Locate the cell with the specified text and output its [x, y] center coordinate. 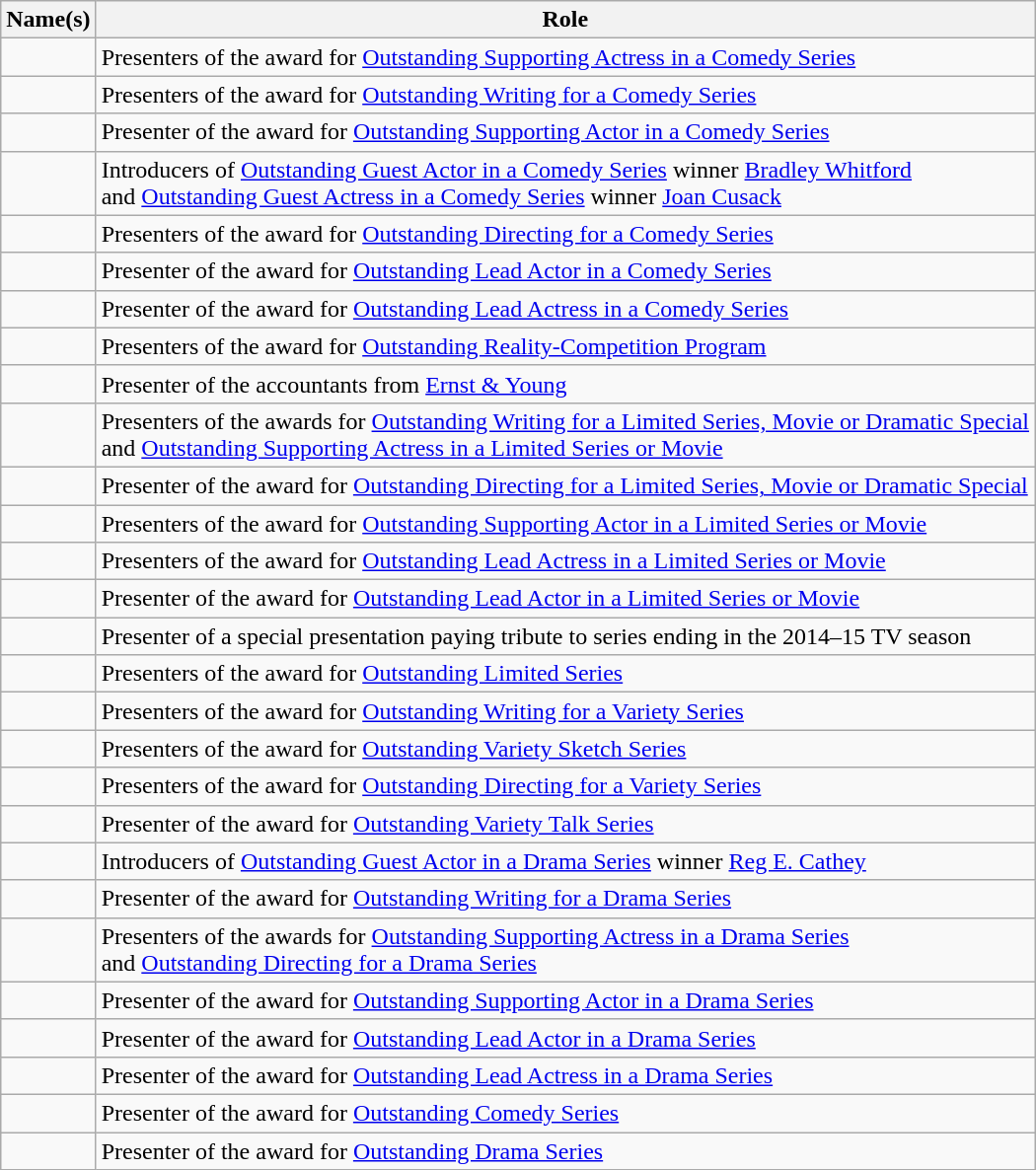
Name(s) [48, 20]
Presenters of the award for Outstanding Directing for a Variety Series [564, 786]
Presenter of the award for Outstanding Lead Actress in a Comedy Series [564, 309]
Presenters of the award for Outstanding Variety Sketch Series [564, 749]
Presenters of the award for Outstanding Reality-Competition Program [564, 346]
Presenters of the award for Outstanding Limited Series [564, 674]
Presenter of the accountants from Ernst & Young [564, 384]
Introducers of Outstanding Guest Actor in a Comedy Series winner Bradley Whitford and Outstanding Guest Actress in a Comedy Series winner Joan Cusack [564, 183]
Presenter of the award for Outstanding Supporting Actor in a Drama Series [564, 1000]
Presenter of a special presentation paying tribute to series ending in the 2014–15 TV season [564, 636]
Presenter of the award for Outstanding Variety Talk Series [564, 824]
Presenter of the award for Outstanding Lead Actor in a Limited Series or Movie [564, 599]
Presenters of the award for Outstanding Writing for a Comedy Series [564, 95]
Presenter of the award for Outstanding Comedy Series [564, 1113]
Introducers of Outstanding Guest Actor in a Drama Series winner Reg E. Cathey [564, 861]
Presenter of the award for Outstanding Drama Series [564, 1151]
Presenter of the award for Outstanding Directing for a Limited Series, Movie or Dramatic Special [564, 485]
Presenters of the award for Outstanding Supporting Actor in a Limited Series or Movie [564, 524]
Presenters of the awards for Outstanding Supporting Actress in a Drama Series and Outstanding Directing for a Drama Series [564, 949]
Presenter of the award for Outstanding Supporting Actor in a Comedy Series [564, 132]
Presenters of the award for Outstanding Directing for a Comedy Series [564, 234]
Presenter of the award for Outstanding Lead Actress in a Drama Series [564, 1075]
Presenter of the award for Outstanding Writing for a Drama Series [564, 899]
Presenter of the award for Outstanding Lead Actor in a Comedy Series [564, 271]
Presenters of the award for Outstanding Writing for a Variety Series [564, 711]
Role [564, 20]
Presenter of the award for Outstanding Lead Actor in a Drama Series [564, 1038]
Presenters of the award for Outstanding Lead Actress in a Limited Series or Movie [564, 561]
Presenters of the award for Outstanding Supporting Actress in a Comedy Series [564, 57]
